Determine the [X, Y] coordinate at the center of the cell enclosing the given text.  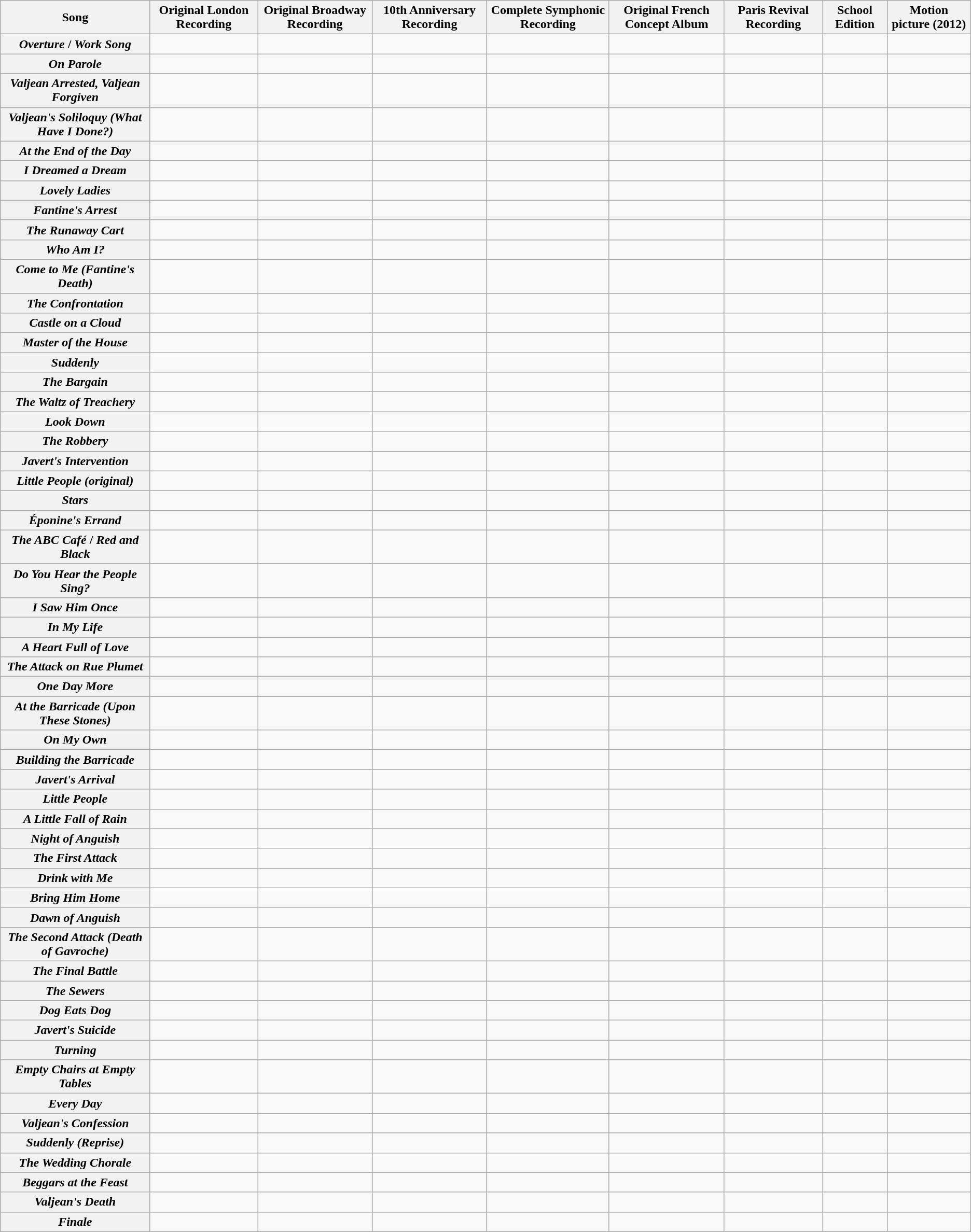
Javert's Intervention [75, 461]
Valjean's Soliloquy (What Have I Done?) [75, 124]
The Bargain [75, 382]
Original French Concept Album [667, 18]
Master of the House [75, 343]
Night of Anguish [75, 838]
Lovely Ladies [75, 190]
Finale [75, 1222]
Drink with Me [75, 878]
At the Barricade (Upon These Stones) [75, 713]
Original Broadway Recording [315, 18]
The Runaway Cart [75, 230]
The Final Battle [75, 971]
The Confrontation [75, 303]
The Robbery [75, 441]
Little People [75, 799]
On Parole [75, 64]
Original London Recording [204, 18]
Valjean's Death [75, 1202]
Valjean's Confession [75, 1123]
A Little Fall of Rain [75, 819]
One Day More [75, 687]
Song [75, 18]
Suddenly [75, 362]
Come to Me (Fantine's Death) [75, 276]
Every Day [75, 1103]
School Edition [855, 18]
Little People (original) [75, 481]
The Waltz of Treachery [75, 402]
Motion picture (2012) [928, 18]
The Second Attack (Death of Gavroche) [75, 944]
Overture / Work Song [75, 44]
Empty Chairs at Empty Tables [75, 1076]
At the End of the Day [75, 151]
Bring Him Home [75, 898]
Paris Revival Recording [773, 18]
A Heart Full of Love [75, 647]
Do You Hear the People Sing? [75, 581]
The Attack on Rue Plumet [75, 667]
Castle on a Cloud [75, 323]
The Wedding Chorale [75, 1163]
Stars [75, 500]
Dog Eats Dog [75, 1011]
I Saw Him Once [75, 607]
Javert's Suicide [75, 1030]
Dawn of Anguish [75, 917]
Turning [75, 1050]
Beggars at the Feast [75, 1182]
The First Attack [75, 858]
Who Am I? [75, 249]
Building the Barricade [75, 760]
Complete Symphonic Recording [548, 18]
Javert's Arrival [75, 779]
I Dreamed a Dream [75, 171]
Valjean Arrested, Valjean Forgiven [75, 90]
In My Life [75, 627]
The ABC Café / Red and Black [75, 547]
10th Anniversary Recording [429, 18]
Éponine's Errand [75, 520]
Look Down [75, 422]
The Sewers [75, 991]
Fantine's Arrest [75, 210]
On My Own [75, 740]
Suddenly (Reprise) [75, 1143]
